From the cell containing the given text, extract its center point as [x, y] coordinate. 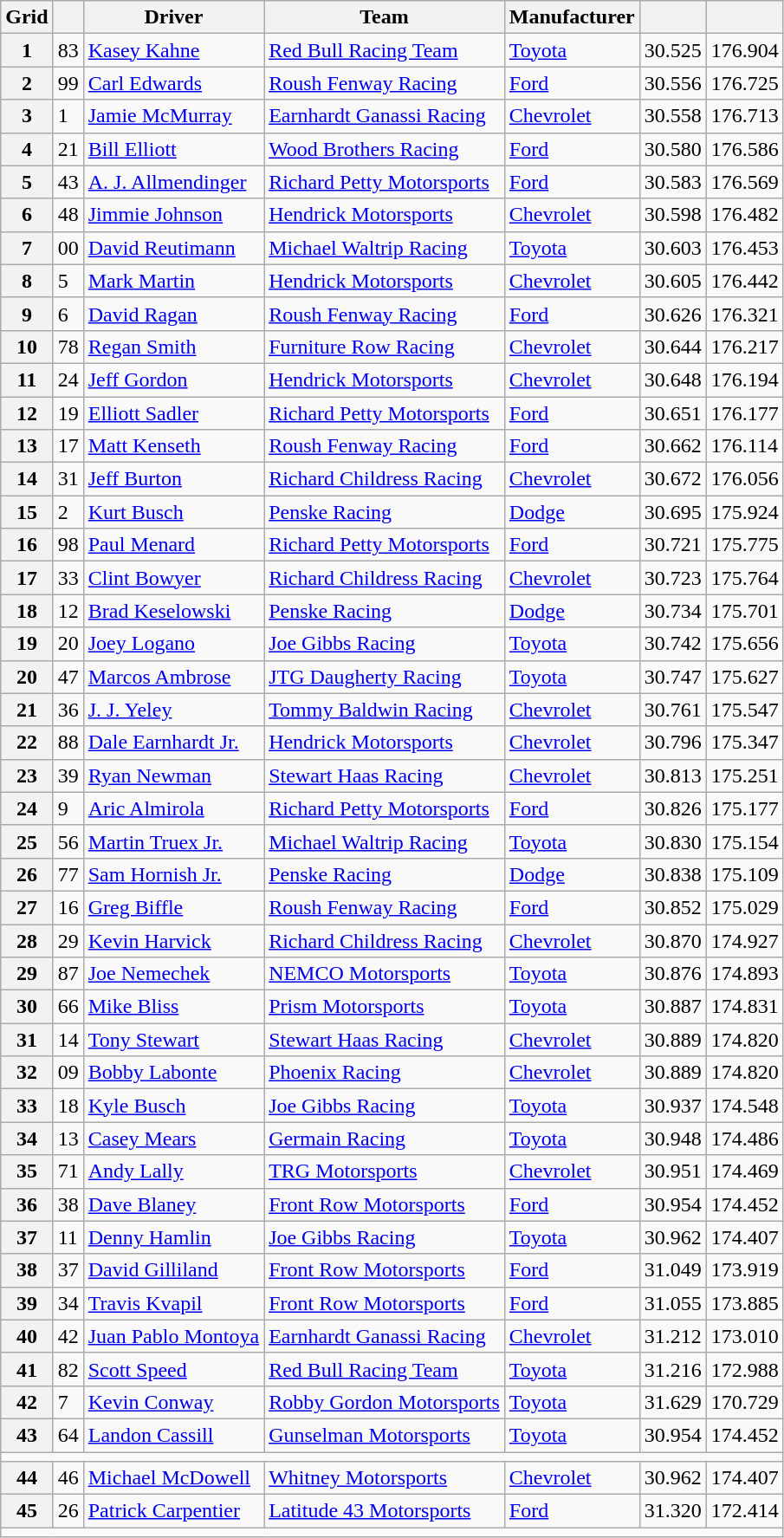
Paul Menard [173, 545]
Mike Bliss [173, 1007]
Dave Blaney [173, 1204]
172.988 [745, 1369]
88 [68, 743]
78 [68, 347]
22 [27, 743]
Tommy Baldwin Racing [385, 710]
30.796 [672, 743]
170.729 [745, 1402]
30.747 [672, 677]
30.826 [672, 808]
Prism Motorsports [385, 1007]
176.194 [745, 380]
176.177 [745, 413]
175.029 [745, 907]
176.482 [745, 215]
Gunselman Motorsports [385, 1435]
87 [68, 974]
Elliott Sadler [173, 413]
174.893 [745, 974]
176.114 [745, 446]
71 [68, 1171]
Germain Racing [385, 1139]
Bobby Labonte [173, 1073]
176.453 [745, 248]
30.887 [672, 1007]
47 [68, 677]
30.830 [672, 841]
41 [27, 1369]
174.927 [745, 940]
Denny Hamlin [173, 1237]
30.605 [672, 281]
176.725 [745, 83]
3 [27, 116]
Brad Keselowski [173, 611]
Manufacturer [572, 17]
Mark Martin [173, 281]
30.813 [672, 775]
174.469 [745, 1171]
Greg Biffle [173, 907]
175.924 [745, 512]
NEMCO Motorsports [385, 974]
Team [385, 17]
175.109 [745, 874]
4 [27, 149]
Clint Bowyer [173, 578]
31.216 [672, 1369]
30.721 [672, 545]
25 [27, 841]
175.764 [745, 578]
Juan Pablo Montoya [173, 1336]
175.547 [745, 710]
176.217 [745, 347]
176.056 [745, 479]
31.212 [672, 1336]
174.486 [745, 1139]
30.672 [672, 479]
Martin Truex Jr. [173, 841]
31.629 [672, 1402]
Kurt Busch [173, 512]
30.761 [672, 710]
Casey Mears [173, 1139]
Driver [173, 17]
64 [68, 1435]
Aric Almirola [173, 808]
30.734 [672, 611]
176.713 [745, 116]
27 [27, 907]
30.598 [672, 215]
46 [68, 1478]
Grid [27, 17]
35 [27, 1171]
Wood Brothers Racing [385, 149]
173.010 [745, 1336]
Robby Gordon Motorsports [385, 1402]
JTG Daugherty Racing [385, 677]
83 [68, 50]
30.742 [672, 644]
Phoenix Racing [385, 1073]
175.177 [745, 808]
Latitude 43 Motorsports [385, 1511]
30.603 [672, 248]
30.662 [672, 446]
48 [68, 215]
56 [68, 841]
Regan Smith [173, 347]
176.442 [745, 281]
8 [27, 281]
32 [27, 1073]
Patrick Carpentier [173, 1511]
10 [27, 347]
Sam Hornish Jr. [173, 874]
Joey Logano [173, 644]
30.556 [672, 83]
Whitney Motorsports [385, 1478]
174.548 [745, 1106]
176.904 [745, 50]
99 [68, 83]
30.870 [672, 940]
175.627 [745, 677]
15 [27, 512]
30.838 [672, 874]
00 [68, 248]
30.852 [672, 907]
176.569 [745, 182]
176.586 [745, 149]
175.656 [745, 644]
Bill Elliott [173, 149]
Jimmie Johnson [173, 215]
Travis Kvapil [173, 1303]
Andy Lally [173, 1171]
175.154 [745, 841]
Joe Nemechek [173, 974]
Matt Kenseth [173, 446]
172.414 [745, 1511]
40 [27, 1336]
Dale Earnhardt Jr. [173, 743]
30.723 [672, 578]
30.525 [672, 50]
Carl Edwards [173, 83]
30.651 [672, 413]
Kevin Conway [173, 1402]
173.885 [745, 1303]
A. J. Allmendinger [173, 182]
Jeff Gordon [173, 380]
Kevin Harvick [173, 940]
TRG Motorsports [385, 1171]
J. J. Yeley [173, 710]
30.948 [672, 1139]
28 [27, 940]
Jeff Burton [173, 479]
Kyle Busch [173, 1106]
30.580 [672, 149]
30.558 [672, 116]
30.951 [672, 1171]
David Reutimann [173, 248]
30.695 [672, 512]
44 [27, 1478]
66 [68, 1007]
Ryan Newman [173, 775]
175.251 [745, 775]
30.648 [672, 380]
30.583 [672, 182]
175.347 [745, 743]
30.644 [672, 347]
Tony Stewart [173, 1040]
30.937 [672, 1106]
Michael McDowell [173, 1478]
David Ragan [173, 314]
77 [68, 874]
Landon Cassill [173, 1435]
30.626 [672, 314]
30 [27, 1007]
Kasey Kahne [173, 50]
175.775 [745, 545]
Jamie McMurray [173, 116]
Furniture Row Racing [385, 347]
31.055 [672, 1303]
175.701 [745, 611]
31.049 [672, 1270]
176.321 [745, 314]
Marcos Ambrose [173, 677]
31.320 [672, 1511]
45 [27, 1511]
174.831 [745, 1007]
09 [68, 1073]
82 [68, 1369]
23 [27, 775]
98 [68, 545]
30.876 [672, 974]
173.919 [745, 1270]
Scott Speed [173, 1369]
David Gilliland [173, 1270]
